Return the (x, y) coordinate for the center point of the cell that contains the specified text.  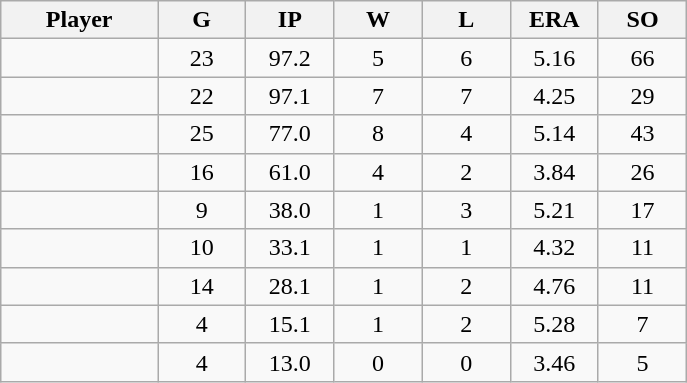
29 (642, 96)
3.84 (554, 172)
61.0 (290, 172)
22 (202, 96)
66 (642, 58)
3.46 (554, 362)
5.21 (554, 210)
10 (202, 248)
97.2 (290, 58)
Player (80, 20)
3 (466, 210)
5.14 (554, 134)
SO (642, 20)
5.28 (554, 324)
4.25 (554, 96)
26 (642, 172)
23 (202, 58)
43 (642, 134)
33.1 (290, 248)
13.0 (290, 362)
15.1 (290, 324)
5.16 (554, 58)
4.76 (554, 286)
W (378, 20)
77.0 (290, 134)
38.0 (290, 210)
4.32 (554, 248)
28.1 (290, 286)
6 (466, 58)
8 (378, 134)
G (202, 20)
14 (202, 286)
16 (202, 172)
97.1 (290, 96)
L (466, 20)
IP (290, 20)
25 (202, 134)
17 (642, 210)
9 (202, 210)
ERA (554, 20)
